From the cell containing the given text, extract its center point as [x, y] coordinate. 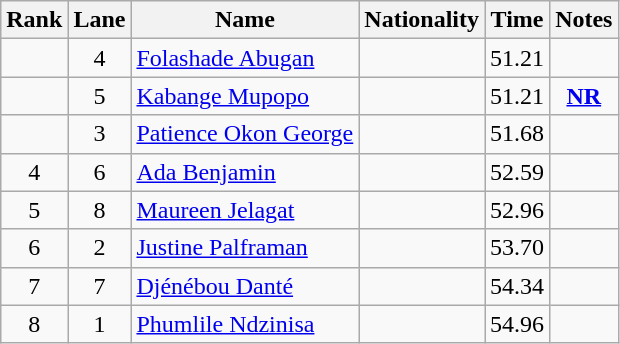
Lane [100, 20]
54.34 [518, 286]
1 [100, 324]
Folashade Abugan [245, 58]
Name [245, 20]
NR [584, 96]
Kabange Mupopo [245, 96]
52.59 [518, 172]
53.70 [518, 248]
Djénébou Danté [245, 286]
Nationality [422, 20]
52.96 [518, 210]
Justine Palframan [245, 248]
Maureen Jelagat [245, 210]
2 [100, 248]
Phumlile Ndzinisa [245, 324]
Patience Okon George [245, 134]
54.96 [518, 324]
3 [100, 134]
Rank [34, 20]
Ada Benjamin [245, 172]
Notes [584, 20]
51.68 [518, 134]
Time [518, 20]
